For the text-containing cell, return its midpoint in (x, y) coordinate format. 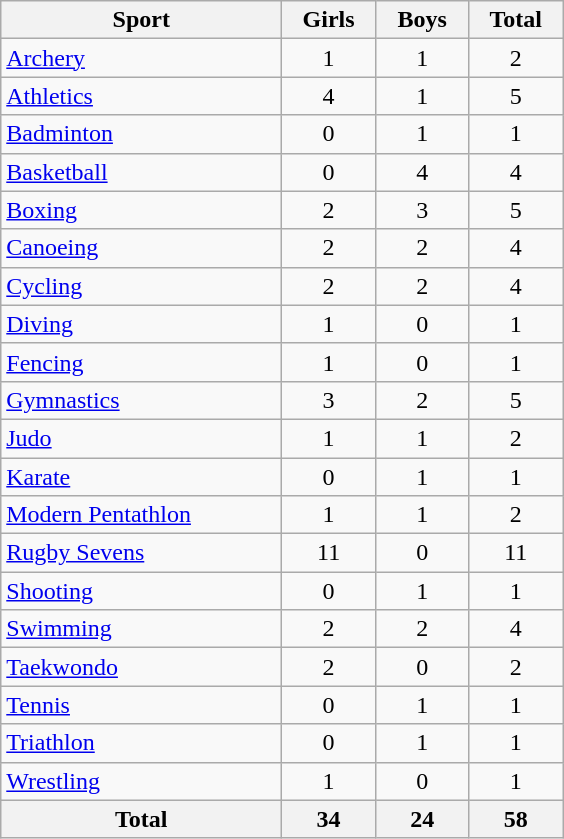
Badminton (142, 134)
58 (516, 819)
Shooting (142, 591)
Rugby Sevens (142, 553)
34 (329, 819)
Tennis (142, 705)
Athletics (142, 96)
Cycling (142, 286)
Basketball (142, 172)
24 (422, 819)
Wrestling (142, 781)
Boys (422, 20)
Sport (142, 20)
Taekwondo (142, 667)
Fencing (142, 362)
Canoeing (142, 248)
Modern Pentathlon (142, 515)
Boxing (142, 210)
Swimming (142, 629)
Girls (329, 20)
Judo (142, 438)
Archery (142, 58)
Karate (142, 477)
Diving (142, 324)
Gymnastics (142, 400)
Triathlon (142, 743)
